Locate the cell with the specified text and output its (x, y) center coordinate. 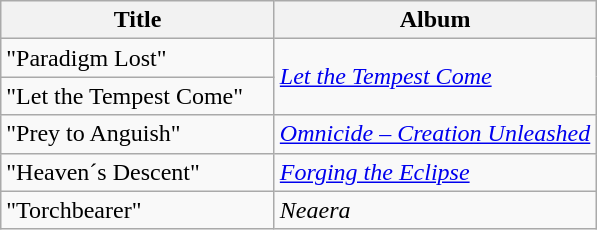
Album (434, 20)
Let the Tempest Come (434, 77)
"Torchbearer" (138, 210)
Omnicide – Creation Unleashed (434, 134)
"Prey to Anguish" (138, 134)
"Heaven´s Descent" (138, 172)
Neaera (434, 210)
Forging the Eclipse (434, 172)
"Paradigm Lost" (138, 58)
"Let the Tempest Come" (138, 96)
Title (138, 20)
